Locate the cell with the specified text and output its (x, y) center coordinate. 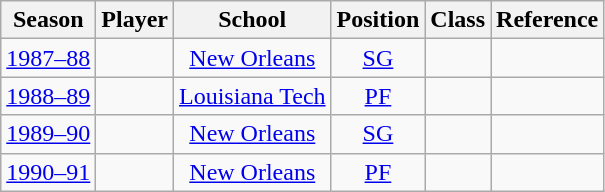
Louisiana Tech (253, 96)
School (253, 20)
Season (48, 20)
Reference (548, 20)
Player (135, 20)
1987–88 (48, 58)
1988–89 (48, 96)
Class (458, 20)
Position (378, 20)
1990–91 (48, 172)
1989–90 (48, 134)
